Find where the given text appears and provide that cell's center as [x, y] coordinate. 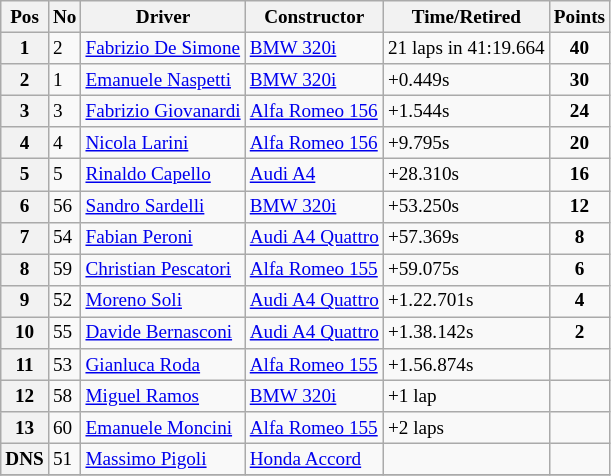
Massimo Pigoli [163, 460]
53 [64, 365]
+28.310s [466, 175]
Time/Retired [466, 17]
20 [579, 143]
+1 lap [466, 396]
Rinaldo Capello [163, 175]
55 [64, 333]
DNS [25, 460]
Nicola Larini [163, 143]
Moreno Soli [163, 301]
Fabrizio Giovanardi [163, 111]
Fabrizio De Simone [163, 48]
Miguel Ramos [163, 396]
58 [64, 396]
+1.56.874s [466, 365]
+1.38.142s [466, 333]
+57.369s [466, 238]
Points [579, 17]
11 [25, 365]
30 [579, 80]
52 [64, 301]
+1.544s [466, 111]
+0.449s [466, 80]
+2 laps [466, 428]
Fabian Peroni [163, 238]
Pos [25, 17]
9 [25, 301]
21 laps in 41:19.664 [466, 48]
60 [64, 428]
+1.22.701s [466, 301]
Emanuele Naspetti [163, 80]
Honda Accord [314, 460]
Driver [163, 17]
Audi A4 [314, 175]
7 [25, 238]
+53.250s [466, 206]
24 [579, 111]
+9.795s [466, 143]
Davide Bernasconi [163, 333]
Christian Pescatori [163, 270]
59 [64, 270]
16 [579, 175]
54 [64, 238]
Sandro Sardelli [163, 206]
Constructor [314, 17]
Gianluca Roda [163, 365]
40 [579, 48]
No [64, 17]
Emanuele Moncini [163, 428]
13 [25, 428]
51 [64, 460]
10 [25, 333]
+59.075s [466, 270]
56 [64, 206]
